Output the (x, y) coordinate of the center of the cell containing the given text.  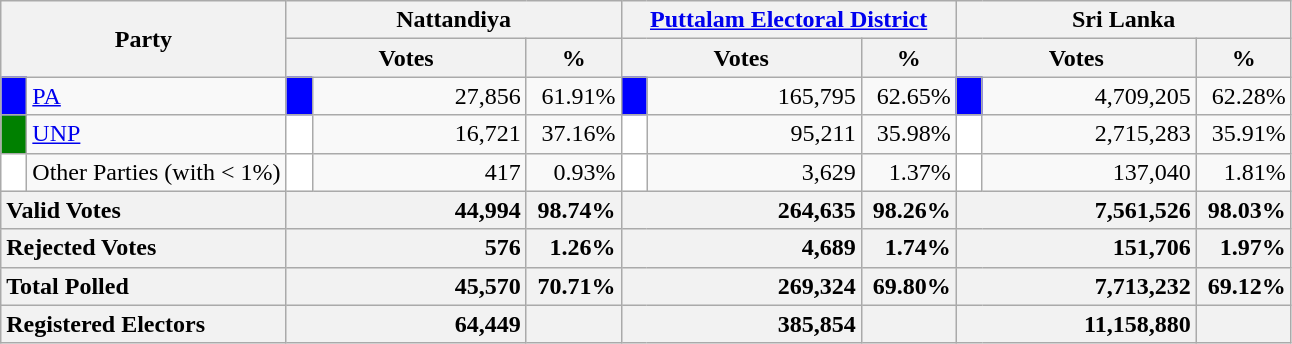
269,324 (741, 286)
165,795 (754, 96)
Party (144, 39)
98.74% (574, 210)
1.74% (908, 248)
Sri Lanka (1124, 20)
Rejected Votes (144, 248)
37.16% (574, 134)
69.12% (1244, 286)
Valid Votes (144, 210)
35.91% (1244, 134)
417 (419, 172)
Total Polled (144, 286)
62.28% (1244, 96)
1.26% (574, 248)
UNP (156, 134)
7,713,232 (1076, 286)
11,158,880 (1076, 324)
4,709,205 (1089, 96)
44,994 (406, 210)
95,211 (754, 134)
27,856 (419, 96)
16,721 (419, 134)
98.26% (908, 210)
7,561,526 (1076, 210)
Puttalam Electoral District (788, 20)
0.93% (574, 172)
98.03% (1244, 210)
3,629 (754, 172)
1.37% (908, 172)
Registered Electors (144, 324)
1.97% (1244, 248)
64,449 (406, 324)
Nattandiya (454, 20)
PA (156, 96)
137,040 (1089, 172)
35.98% (908, 134)
61.91% (574, 96)
69.80% (908, 286)
45,570 (406, 286)
385,854 (741, 324)
576 (406, 248)
70.71% (574, 286)
151,706 (1076, 248)
62.65% (908, 96)
Other Parties (with < 1%) (156, 172)
4,689 (741, 248)
2,715,283 (1089, 134)
264,635 (741, 210)
1.81% (1244, 172)
